Capture the cell that displays the provided text and extract its (X, Y) central coordinate. 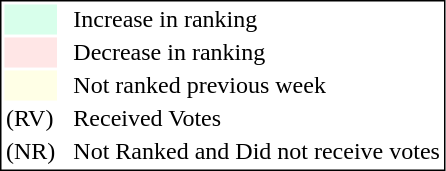
Increase in ranking (257, 19)
Decrease in ranking (257, 53)
(RV) (30, 119)
Not ranked previous week (257, 85)
Not Ranked and Did not receive votes (257, 151)
(NR) (30, 151)
Received Votes (257, 119)
